Search for the cell housing the specified text and yield its (X, Y) center coordinate. 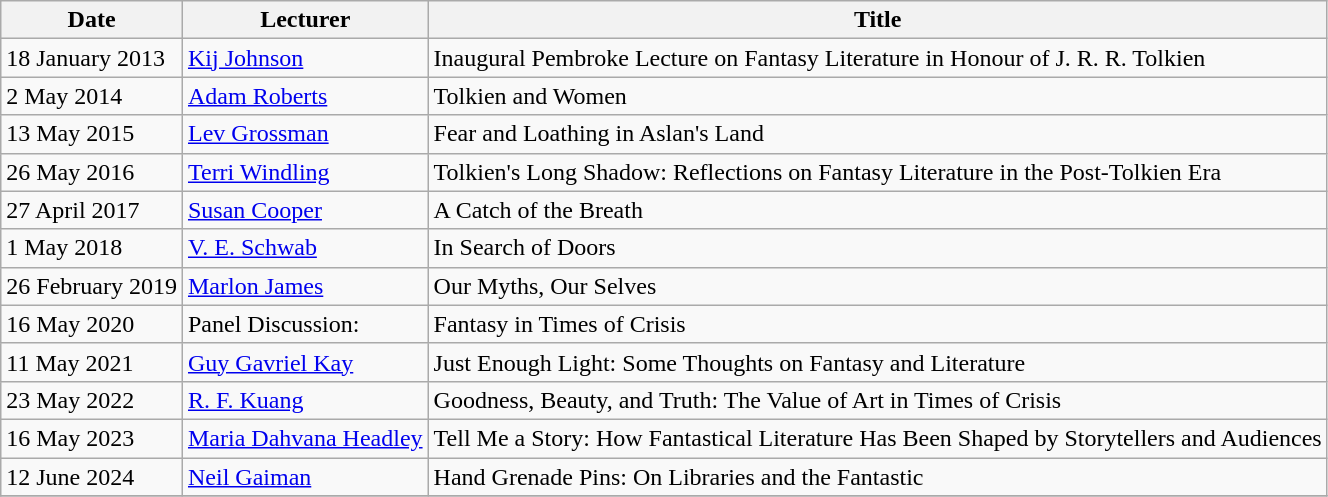
11 May 2021 (92, 362)
18 January 2013 (92, 58)
Susan Cooper (305, 210)
27 April 2017 (92, 210)
Just Enough Light: Some Thoughts on Fantasy and Literature (878, 362)
A Catch of the Breath (878, 210)
26 February 2019 (92, 286)
Marlon James (305, 286)
Our Myths, Our Selves (878, 286)
Fear and Loathing in Aslan's Land (878, 134)
Terri Windling (305, 172)
Tell Me a Story: How Fantastical Literature Has Been Shaped by Storytellers and Audiences (878, 438)
Hand Grenade Pins: On Libraries and the Fantastic (878, 477)
Goodness, Beauty, and Truth: The Value of Art in Times of Crisis (878, 400)
16 May 2020 (92, 324)
Fantasy in Times of Crisis (878, 324)
Adam Roberts (305, 96)
Maria Dahvana Headley (305, 438)
Lecturer (305, 20)
Tolkien's Long Shadow: Reflections on Fantasy Literature in the Post-Tolkien Era (878, 172)
Panel Discussion: (305, 324)
12 June 2024 (92, 477)
2 May 2014 (92, 96)
Tolkien and Women (878, 96)
23 May 2022 (92, 400)
V. E. Schwab (305, 248)
Title (878, 20)
Lev Grossman (305, 134)
Date (92, 20)
Inaugural Pembroke Lecture on Fantasy Literature in Honour of J. R. R. Tolkien (878, 58)
13 May 2015 (92, 134)
Neil Gaiman (305, 477)
26 May 2016 (92, 172)
Guy Gavriel Kay (305, 362)
16 May 2023 (92, 438)
In Search of Doors (878, 248)
Kij Johnson (305, 58)
R. F. Kuang (305, 400)
1 May 2018 (92, 248)
